From the cell containing the given text, extract its center point as (X, Y) coordinate. 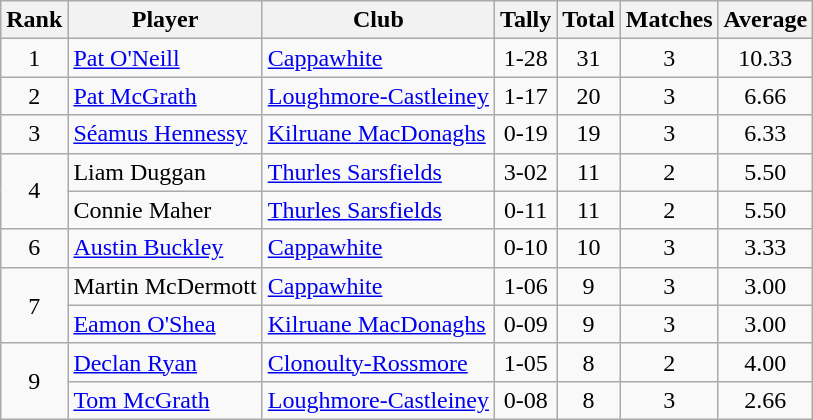
0-09 (526, 324)
7 (34, 305)
4 (34, 191)
10 (589, 248)
3-02 (526, 172)
Pat O'Neill (165, 58)
Player (165, 20)
Martin McDermott (165, 286)
19 (589, 134)
4.00 (766, 362)
Average (766, 20)
Austin Buckley (165, 248)
Tally (526, 20)
Matches (669, 20)
1-05 (526, 362)
Club (378, 20)
Séamus Hennessy (165, 134)
Clonoulty-Rossmore (378, 362)
Connie Maher (165, 210)
0-11 (526, 210)
31 (589, 58)
0-10 (526, 248)
Total (589, 20)
1 (34, 58)
3.33 (766, 248)
Rank (34, 20)
10.33 (766, 58)
2.66 (766, 400)
Declan Ryan (165, 362)
1-28 (526, 58)
Eamon O'Shea (165, 324)
6.66 (766, 96)
0-19 (526, 134)
6.33 (766, 134)
Liam Duggan (165, 172)
0-08 (526, 400)
1-17 (526, 96)
20 (589, 96)
Tom McGrath (165, 400)
Pat McGrath (165, 96)
6 (34, 248)
1-06 (526, 286)
